Search for the cell housing the specified text and yield its [X, Y] center coordinate. 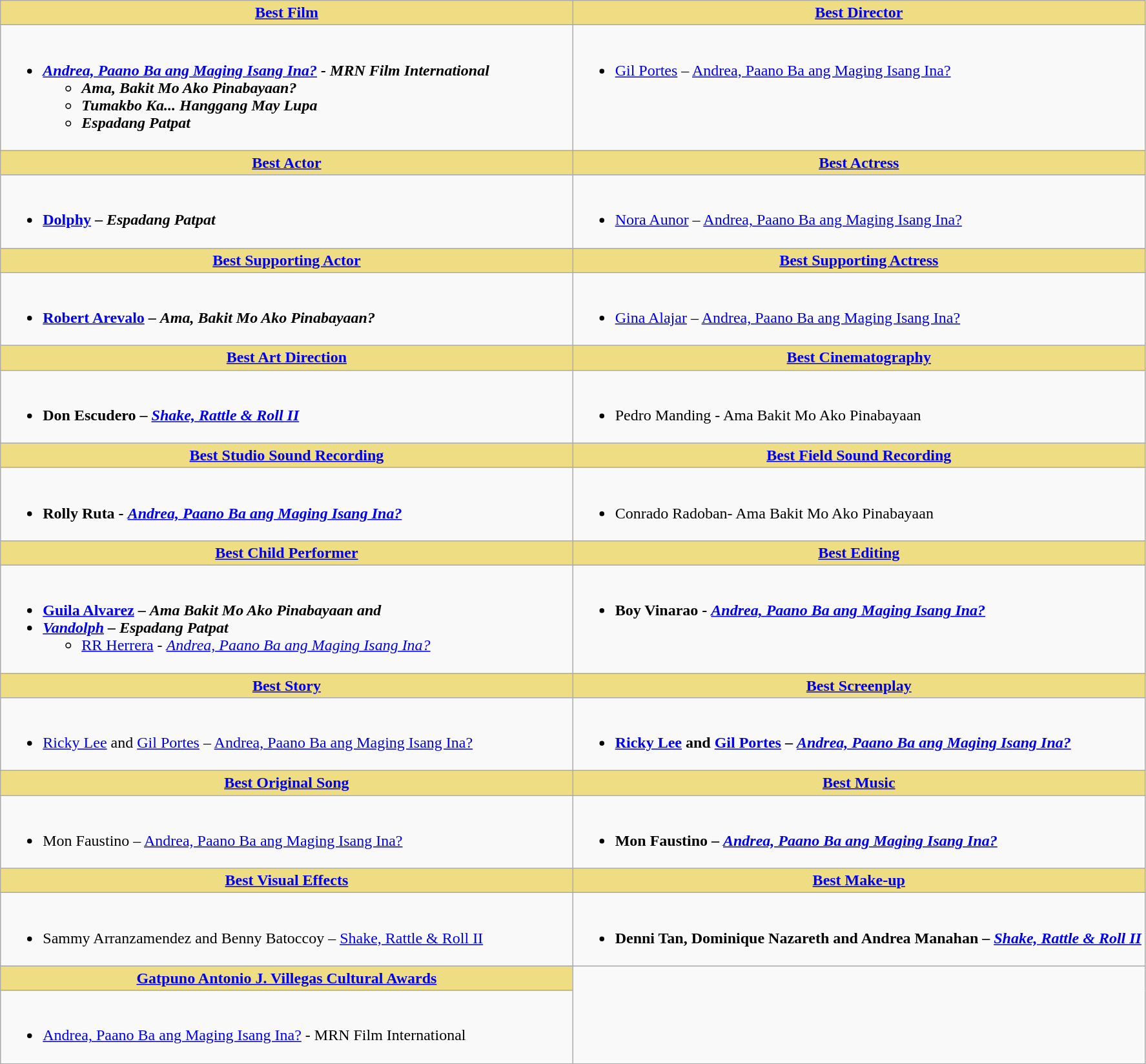
Pedro Manding - Ama Bakit Mo Ako Pinabayaan [859, 407]
Gil Portes – Andrea, Paano Ba ang Maging Isang Ina? [859, 88]
Gina Alajar – Andrea, Paano Ba ang Maging Isang Ina? [859, 309]
Boy Vinarao - Andrea, Paano Ba ang Maging Isang Ina? [859, 619]
Best Supporting Actress [859, 260]
Best Visual Effects [287, 881]
Don Escudero – Shake, Rattle & Roll II [287, 407]
Best Editing [859, 553]
Best Actor [287, 163]
Best Supporting Actor [287, 260]
Robert Arevalo – Ama, Bakit Mo Ako Pinabayaan? [287, 309]
Best Child Performer [287, 553]
Best Art Direction [287, 358]
Best Field Sound Recording [859, 455]
Best Story [287, 685]
Best Original Song [287, 783]
Best Film [287, 13]
Sammy Arranzamendez and Benny Batoccoy – Shake, Rattle & Roll II [287, 930]
Best Music [859, 783]
Denni Tan, Dominique Nazareth and Andrea Manahan – Shake, Rattle & Roll II [859, 930]
Dolphy – Espadang Patpat [287, 212]
Gatpuno Antonio J. Villegas Cultural Awards [287, 978]
Conrado Radoban- Ama Bakit Mo Ako Pinabayaan [859, 504]
Andrea, Paano Ba ang Maging Isang Ina? - MRN Film International [287, 1027]
Best Cinematography [859, 358]
Andrea, Paano Ba ang Maging Isang Ina? - MRN Film InternationalAma, Bakit Mo Ako Pinabayaan? Tumakbo Ka... Hanggang May Lupa Espadang Patpat [287, 88]
Best Director [859, 13]
Rolly Ruta - Andrea, Paano Ba ang Maging Isang Ina? [287, 504]
Guila Alvarez – Ama Bakit Mo Ako Pinabayaan andVandolph – Espadang PatpatRR Herrera - Andrea, Paano Ba ang Maging Isang Ina? [287, 619]
Best Make-up [859, 881]
Best Studio Sound Recording [287, 455]
Best Actress [859, 163]
Nora Aunor – Andrea, Paano Ba ang Maging Isang Ina? [859, 212]
Best Screenplay [859, 685]
